From the cell containing the given text, extract its center point as (X, Y) coordinate. 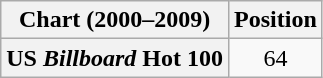
Chart (2000–2009) (115, 20)
Position (276, 20)
64 (276, 58)
US Billboard Hot 100 (115, 58)
